Output the (X, Y) coordinate of the center of the cell containing the given text.  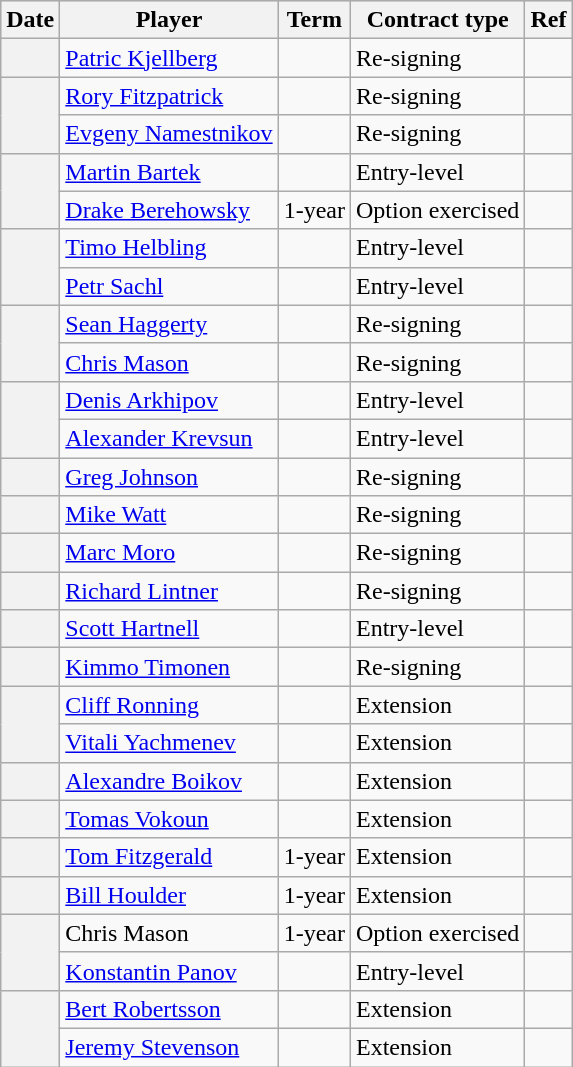
Cliff Ronning (169, 705)
Bert Robertsson (169, 1009)
Evgeny Namestnikov (169, 134)
Player (169, 20)
Contract type (438, 20)
Bill Houlder (169, 895)
Date (30, 20)
Alexander Krevsun (169, 438)
Sean Haggerty (169, 324)
Tomas Vokoun (169, 819)
Patric Kjellberg (169, 58)
Denis Arkhipov (169, 400)
Vitali Yachmenev (169, 743)
Richard Lintner (169, 591)
Mike Watt (169, 515)
Drake Berehowsky (169, 210)
Timo Helbling (169, 248)
Marc Moro (169, 553)
Ref (548, 20)
Petr Sachl (169, 286)
Tom Fitzgerald (169, 857)
Greg Johnson (169, 477)
Rory Fitzpatrick (169, 96)
Scott Hartnell (169, 629)
Martin Bartek (169, 172)
Konstantin Panov (169, 971)
Term (314, 20)
Kimmo Timonen (169, 667)
Jeremy Stevenson (169, 1047)
Alexandre Boikov (169, 781)
